Identify which cell holds the provided text, then report its [X, Y] central coordinate. 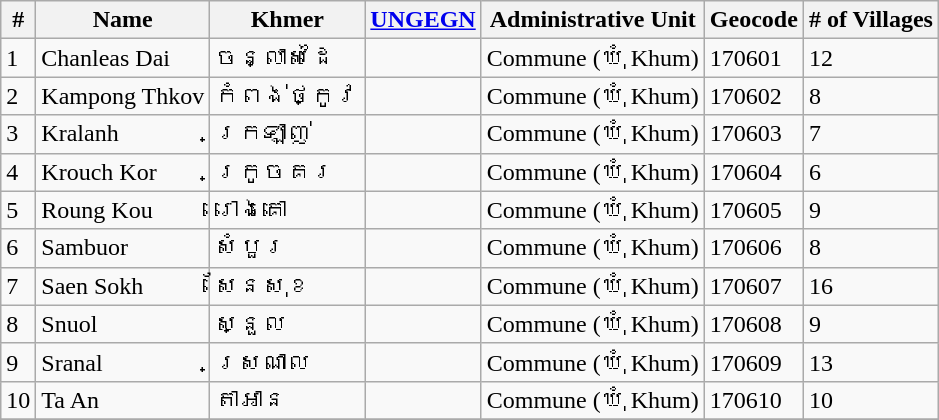
Saen Sokh [123, 286]
170608 [754, 324]
Snuol [123, 324]
ក្រូចគរ [288, 172]
Roung Kou [123, 210]
Administrative Unit [592, 20]
Khmer [288, 20]
Sranal [123, 362]
170601 [754, 58]
170609 [754, 362]
តាអាន [288, 400]
Ta An [123, 400]
170605 [754, 210]
170607 [754, 286]
ស្នួល [288, 324]
5 [18, 210]
12 [870, 58]
1 [18, 58]
# [18, 20]
Name [123, 20]
Kralanh [123, 134]
Kampong Thkov [123, 96]
Sambuor [123, 248]
រោងគោ [288, 210]
# of Villages [870, 20]
170604 [754, 172]
170606 [754, 248]
Krouch Kor [123, 172]
សែនសុខ [288, 286]
Geocode [754, 20]
សំបួរ [288, 248]
3 [18, 134]
170610 [754, 400]
13 [870, 362]
កំពង់ថ្កូវ [288, 96]
16 [870, 286]
170603 [754, 134]
170602 [754, 96]
4 [18, 172]
ក្រឡាញ់ [288, 134]
2 [18, 96]
Chanleas Dai [123, 58]
ស្រណាល [288, 362]
ចន្លាសដៃ [288, 58]
UNGEGN [423, 20]
